Return the [x, y] coordinate for the center point of the cell that contains the specified text.  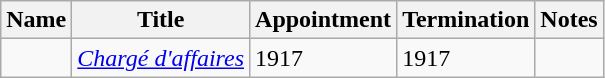
Termination [466, 20]
Name [36, 20]
Chargé d'affaires [161, 58]
Title [161, 20]
Notes [569, 20]
Appointment [324, 20]
